Locate the cell with the specified text and output its [x, y] center coordinate. 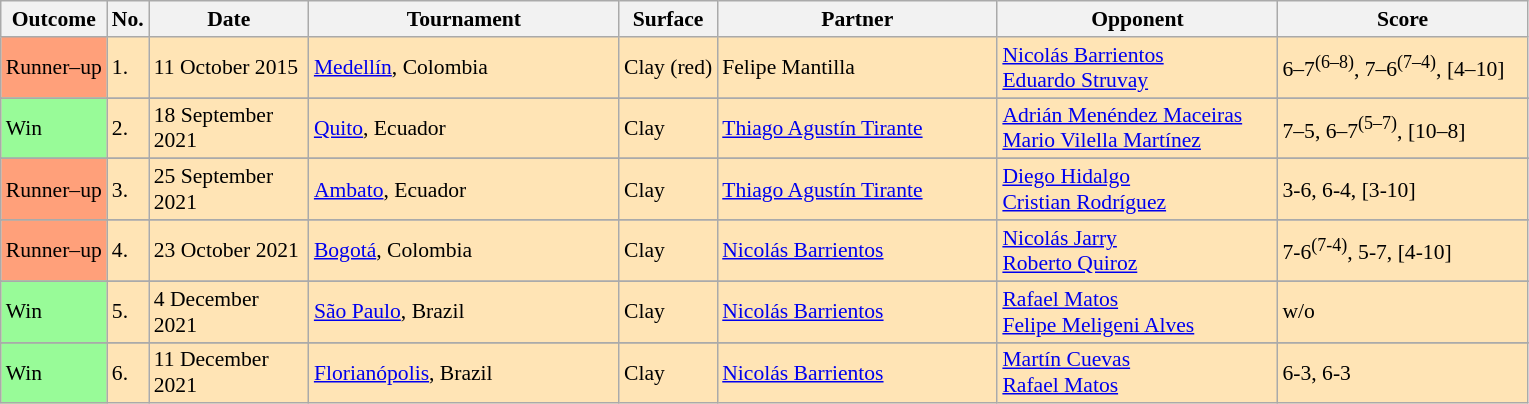
7–5, 6–7(5–7), [10–8] [1402, 128]
Partner [857, 19]
Quito, Ecuador [464, 128]
Florianópolis, Brazil [464, 372]
11 December 2021 [229, 372]
Felipe Mantilla [857, 68]
Outcome [54, 19]
Martín Cuevas Rafael Matos [1137, 372]
3-6, 6-4, [3-10] [1402, 190]
São Paulo, Brazil [464, 312]
5. [128, 312]
1. [128, 68]
6-3, 6-3 [1402, 372]
Adrián Menéndez Maceiras Mario Vilella Martínez [1137, 128]
Nicolás Jarry Roberto Quiroz [1137, 250]
25 September 2021 [229, 190]
6–7(6–8), 7–6(7–4), [4–10] [1402, 68]
4 December 2021 [229, 312]
Opponent [1137, 19]
Diego Hidalgo Cristian Rodríguez [1137, 190]
Nicolás Barrientos Eduardo Struvay [1137, 68]
Date [229, 19]
Score [1402, 19]
Medellín, Colombia [464, 68]
4. [128, 250]
3. [128, 190]
Tournament [464, 19]
Clay (red) [668, 68]
Rafael Matos Felipe Meligeni Alves [1137, 312]
23 October 2021 [229, 250]
Bogotá, Colombia [464, 250]
2. [128, 128]
11 October 2015 [229, 68]
Surface [668, 19]
18 September 2021 [229, 128]
Ambato, Ecuador [464, 190]
w/o [1402, 312]
7-6(7-4), 5-7, [4-10] [1402, 250]
No. [128, 19]
6. [128, 372]
